Return (X, Y) of the center of cell containing provided text 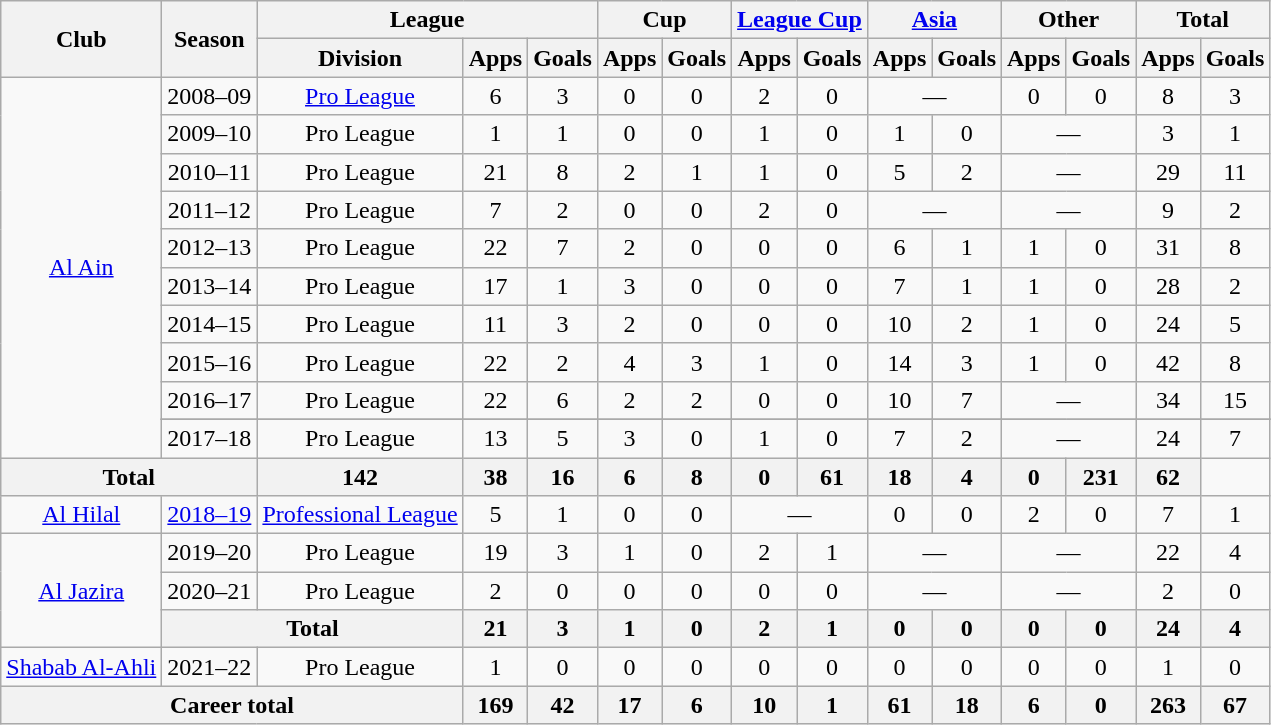
League Cup (800, 20)
Al Ain (82, 268)
2020–21 (210, 591)
34 (1168, 400)
Shabab Al-Ahli (82, 667)
Career total (232, 705)
Professional League (360, 515)
19 (495, 553)
16 (563, 477)
14 (899, 362)
Al Jazira (82, 591)
Club (82, 39)
67 (1235, 705)
31 (1168, 248)
263 (1168, 705)
2019–20 (210, 553)
15 (1235, 400)
2015–16 (210, 362)
9 (1168, 210)
38 (495, 477)
Cup (664, 20)
2011–12 (210, 210)
2016–17 (210, 400)
Division (360, 58)
2021–22 (210, 667)
62 (1168, 477)
2018–19 (210, 515)
169 (495, 705)
28 (1168, 286)
231 (1101, 477)
13 (495, 438)
2008–09 (210, 96)
29 (1168, 172)
2009–10 (210, 134)
League (428, 20)
2013–14 (210, 286)
Other (1069, 20)
2017–18 (210, 438)
2014–15 (210, 324)
Al Hilal (82, 515)
2010–11 (210, 172)
142 (360, 477)
2012–13 (210, 248)
Asia (934, 20)
Season (210, 39)
